For the text-containing cell, return its midpoint in [x, y] coordinate format. 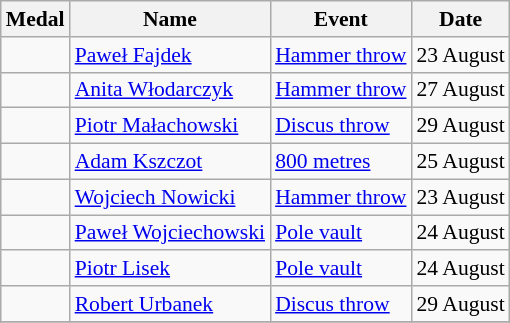
Paweł Wojciechowski [170, 233]
Date [460, 19]
Name [170, 19]
Wojciech Nowicki [170, 197]
800 metres [340, 162]
Adam Kszczot [170, 162]
Robert Urbanek [170, 304]
Paweł Fajdek [170, 55]
Event [340, 19]
25 August [460, 162]
Anita Włodarczyk [170, 90]
Medal [36, 19]
Piotr Małachowski [170, 126]
27 August [460, 90]
Piotr Lisek [170, 269]
